Determine the [X, Y] coordinate at the center of the cell enclosing the given text.  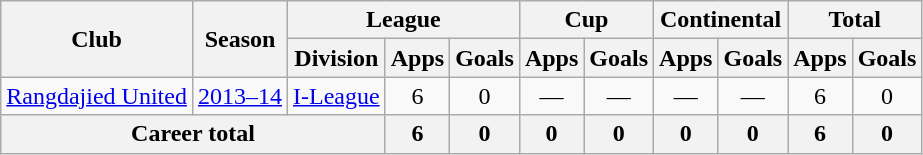
Season [240, 39]
League [404, 20]
Career total [193, 134]
Total [855, 20]
2013–14 [240, 96]
Cup [586, 20]
Continental [721, 20]
Rangdajied United [97, 96]
Division [337, 58]
Club [97, 39]
I-League [337, 96]
